Identify which cell holds the provided text, then report its (x, y) central coordinate. 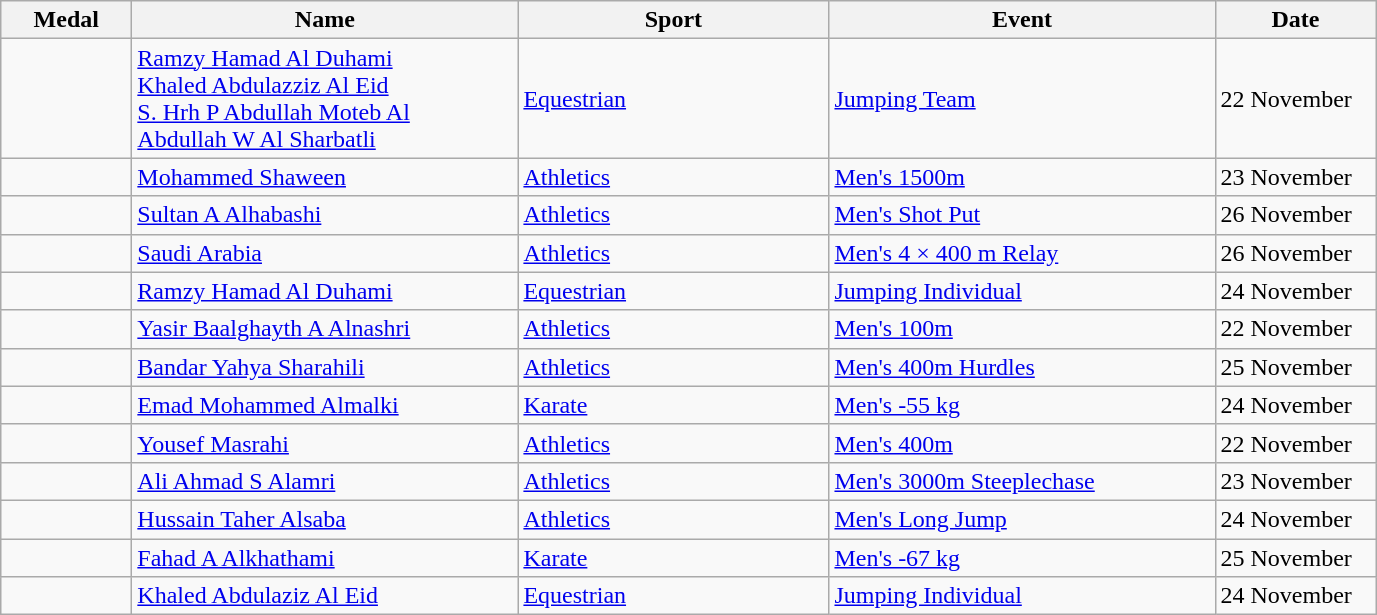
Emad Mohammed Almalki (325, 405)
Fahad A Alkhathami (325, 557)
Men's 400m Hurdles (1022, 367)
Ramzy Hamad Al Duhami (325, 291)
Men's 400m (1022, 443)
Sultan A Alhabashi (325, 215)
Name (325, 20)
Men's 3000m Steeplechase (1022, 481)
Saudi Arabia (325, 253)
Men's Long Jump (1022, 519)
Men's 1500m (1022, 177)
Ali Ahmad S Alamri (325, 481)
Mohammed Shaween (325, 177)
Men's 100m (1022, 329)
Date (1296, 20)
Men's -55 kg (1022, 405)
Men's -67 kg (1022, 557)
Sport (674, 20)
Men's Shot Put (1022, 215)
Ramzy Hamad Al DuhamiKhaled Abdulazziz Al Eid S. Hrh P Abdullah Moteb Al Abdullah W Al Sharbatli (325, 98)
Bandar Yahya Sharahili (325, 367)
Yousef Masrahi (325, 443)
Men's 4 × 400 m Relay (1022, 253)
Khaled Abdulaziz Al Eid (325, 596)
Medal (66, 20)
Jumping Team (1022, 98)
Hussain Taher Alsaba (325, 519)
Event (1022, 20)
Yasir Baalghayth A Alnashri (325, 329)
